Pinpoint the cell where the given text exists, returning its [x, y] midpoint coordinate. 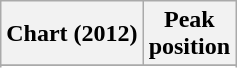
Chart (2012) [72, 34]
Peakposition [189, 34]
